Determine the [X, Y] coordinate at the center of the cell enclosing the given text.  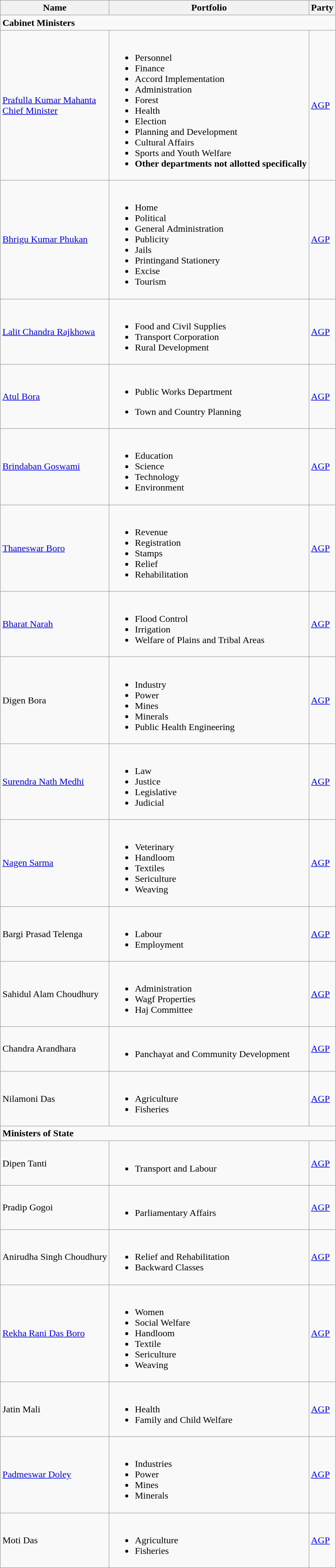
Chandra Arandhara [55, 1049]
Padmeswar Doley [55, 1475]
Brindaban Goswami [55, 467]
Panchayat and Community Development [209, 1049]
Nilamoni Das [55, 1099]
Bharat Narah [55, 624]
Prafulla Kumar MahantaChief Minister [55, 105]
Rekha Rani Das Boro [55, 1333]
LawJusticeLegislativeJudicial [209, 781]
LabourEmployment [209, 934]
WomenSocial WelfareHandloomTextileSericultureWeaving [209, 1333]
Lalit Chandra Rajkhowa [55, 332]
Transport and Labour [209, 1163]
Bhrigu Kumar Phukan [55, 240]
HomePoliticalGeneral AdministrationPublicityJailsPrintingand StationeryExciseTourism [209, 240]
Pradip Gogoi [55, 1208]
VeterinaryHandloomTextilesSericultureWeaving [209, 863]
Public Works DepartmentTown and Country Planning [209, 396]
Digen Bora [55, 700]
Ministers of State [168, 1134]
IndustryPowerMinesMineralsPublic Health Engineering [209, 700]
EducationScienceTechnologyEnvironment [209, 467]
Atul Bora [55, 396]
Anirudha Singh Choudhury [55, 1257]
HealthFamily and Child Welfare [209, 1409]
Food and Civil SuppliesTransport CorporationRural Development [209, 332]
Party [322, 8]
Sahidul Alam Choudhury [55, 994]
Surendra Nath Medhi [55, 781]
RevenueRegistrationStampsReliefRehabilitation [209, 548]
Dipen Tanti [55, 1163]
AdministrationWagf PropertiesHaj Committee [209, 994]
Jatin Mali [55, 1409]
Flood ControlIrrigationWelfare of Plains and Tribal Areas [209, 624]
Moti Das [55, 1540]
Cabinet Ministers [168, 23]
Nagen Sarma [55, 863]
Portfolio [209, 8]
Thaneswar Boro [55, 548]
Parliamentary Affairs [209, 1208]
IndustriesPowerMinesMinerals [209, 1475]
Bargi Prasad Telenga [55, 934]
Relief and RehabilitationBackward Classes [209, 1257]
Name [55, 8]
